Return the (x, y) coordinate for the center point of the cell that contains the specified text.  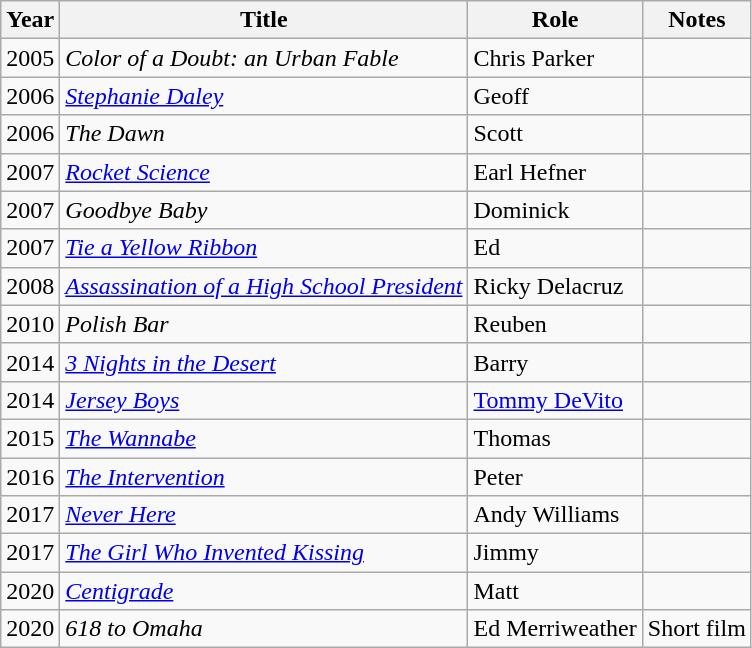
Tommy DeVito (555, 400)
2015 (30, 438)
The Wannabe (264, 438)
2016 (30, 477)
Short film (696, 629)
2010 (30, 324)
Color of a Doubt: an Urban Fable (264, 58)
Ed (555, 248)
Assassination of a High School President (264, 286)
618 to Omaha (264, 629)
The Dawn (264, 134)
Earl Hefner (555, 172)
The Girl Who Invented Kissing (264, 553)
2005 (30, 58)
Barry (555, 362)
3 Nights in the Desert (264, 362)
Chris Parker (555, 58)
Geoff (555, 96)
Jimmy (555, 553)
Role (555, 20)
Dominick (555, 210)
Ed Merriweather (555, 629)
Title (264, 20)
2008 (30, 286)
The Intervention (264, 477)
Ricky Delacruz (555, 286)
Year (30, 20)
Scott (555, 134)
Centigrade (264, 591)
Tie a Yellow Ribbon (264, 248)
Andy Williams (555, 515)
Notes (696, 20)
Peter (555, 477)
Never Here (264, 515)
Jersey Boys (264, 400)
Goodbye Baby (264, 210)
Polish Bar (264, 324)
Rocket Science (264, 172)
Stephanie Daley (264, 96)
Reuben (555, 324)
Thomas (555, 438)
Matt (555, 591)
